Capture the cell that displays the provided text and extract its [X, Y] central coordinate. 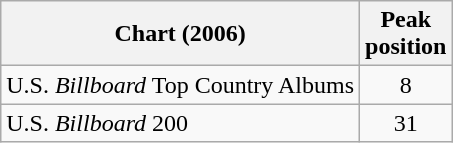
Peakposition [406, 34]
U.S. Billboard 200 [180, 123]
Chart (2006) [180, 34]
U.S. Billboard Top Country Albums [180, 85]
31 [406, 123]
8 [406, 85]
